Provide the (x, y) coordinate of the cell's center where the given text is located.  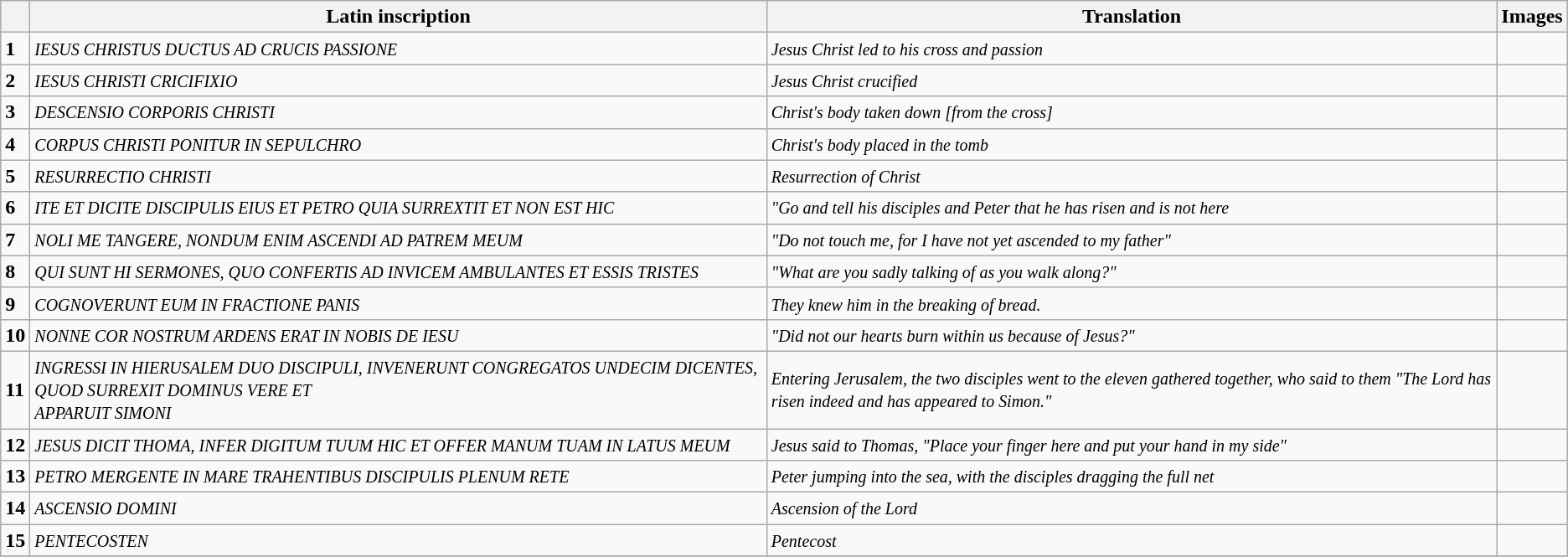
Ascension of the Lord (1132, 508)
IESUS CHRISTI CRICIFIXIO (399, 80)
Peter jumping into the sea, with the disciples dragging the full net (1132, 477)
4 (15, 144)
Resurrection of Christ (1132, 176)
IESUS CHRISTUS DUCTUS AD CRUCIS PASSIONE (399, 49)
PETRO MERGENTE IN MARE TRAHENTIBUS DISCIPULIS PLENUM RETE (399, 477)
NONNE COR NOSTRUM ARDENS ERAT IN NOBIS DE IESU (399, 335)
DESCENSIO CORPORIS CHRISTI (399, 112)
ASCENSIO DOMINI (399, 508)
3 (15, 112)
Pentecost (1132, 540)
5 (15, 176)
PENTECOSTEN (399, 540)
INGRESSI IN HIERUSALEM DUO DISCIPULI, INVENERUNT CONGREGATOS UNDECIM DICENTES, QUOD SURREXIT DOMINUS VERE ET APPARUIT SIMONI (399, 389)
ITE ET DICITE DISCIPULIS EIUS ET PETRO QUIA SURREXTIT ET NON EST HIC (399, 208)
2 (15, 80)
8 (15, 271)
RESURRECTIO CHRISTI (399, 176)
COGNOVERUNT EUM IN FRACTIONE PANIS (399, 303)
14 (15, 508)
6 (15, 208)
CORPUS CHRISTI PONITUR IN SEPULCHRO (399, 144)
"What are you sadly talking of as you walk along?" (1132, 271)
"Go and tell his disciples and Peter that he has risen and is not here (1132, 208)
7 (15, 240)
Christ's body taken down [from the cross] (1132, 112)
12 (15, 445)
Jesus said to Thomas, "Place your finger here and put your hand in my side" (1132, 445)
Images (1532, 17)
13 (15, 477)
1 (15, 49)
11 (15, 389)
Latin inscription (399, 17)
QUI SUNT HI SERMONES, QUO CONFERTIS AD INVICEM AMBULANTES ET ESSIS TRISTES (399, 271)
JESUS DICIT THOMA, INFER DIGITUM TUUM HIC ET OFFER MANUM TUAM IN LATUS MEUM (399, 445)
Translation (1132, 17)
"Do not touch me, for I have not yet ascended to my father" (1132, 240)
15 (15, 540)
Jesus Christ led to his cross and passion (1132, 49)
9 (15, 303)
They knew him in the breaking of bread. (1132, 303)
NOLI ME TANGERE, NONDUM ENIM ASCENDI AD PATREM MEUM (399, 240)
10 (15, 335)
Christ's body placed in the tomb (1132, 144)
Entering Jerusalem, the two disciples went to the eleven gathered together, who said to them "The Lord has risen indeed and has appeared to Simon." (1132, 389)
Jesus Christ crucified (1132, 80)
"Did not our hearts burn within us because of Jesus?" (1132, 335)
